Identify which cell holds the provided text, then report its [x, y] central coordinate. 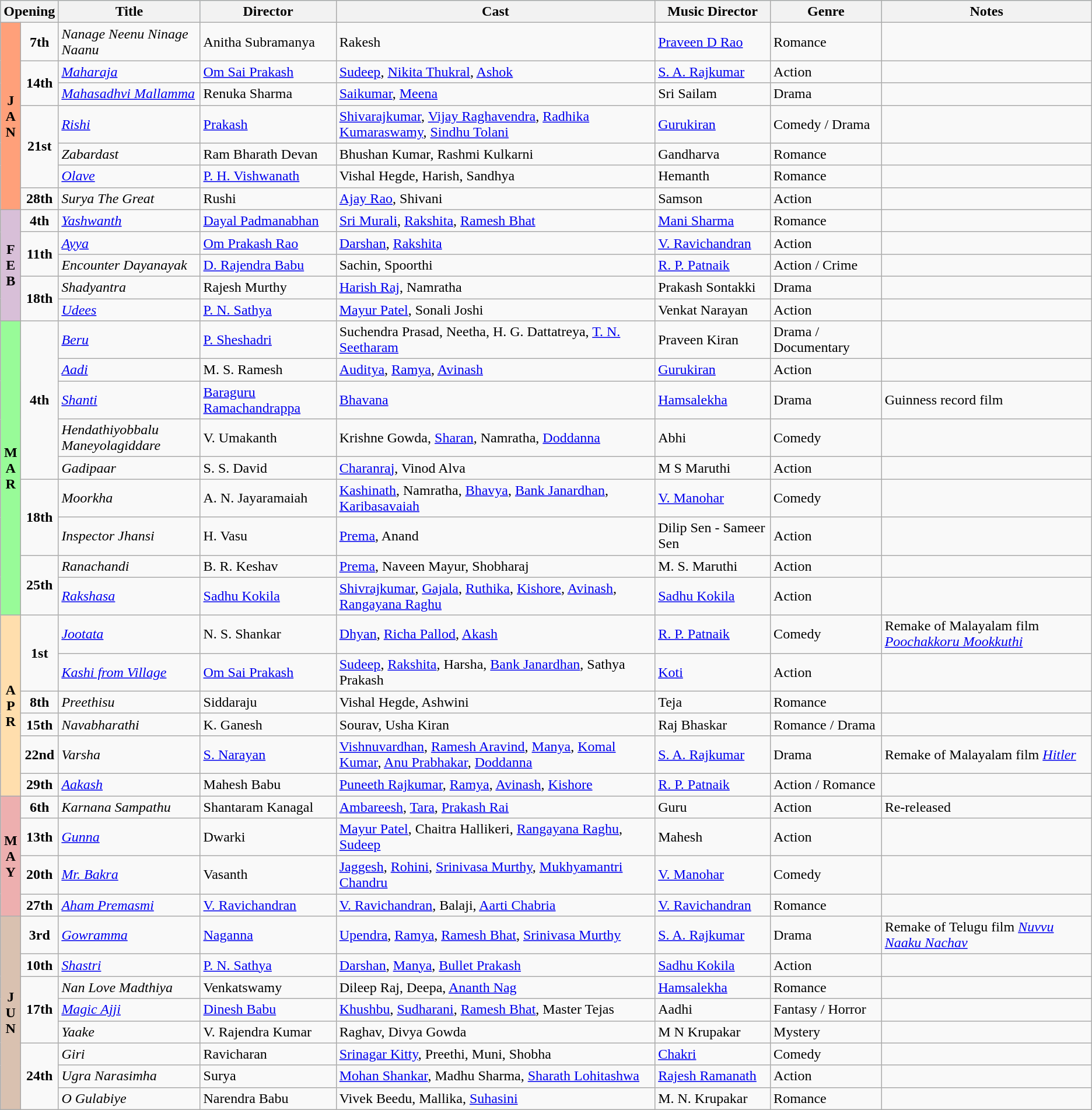
Ram Bharath Devan [268, 154]
Opening [29, 12]
Abhi [713, 438]
Comedy / Drama [826, 124]
V. Umakanth [268, 438]
Ranachandi [129, 566]
Action / Romance [826, 784]
Krishne Gowda, Sharan, Namratha, Doddanna [495, 438]
Sourav, Usha Kiran [495, 724]
Renuka Sharma [268, 94]
Dinesh Babu [268, 1010]
Bhavana [495, 400]
Navabharathi [129, 724]
Om Prakash Rao [268, 243]
Maharaja [129, 72]
Darshan, Rakshita [495, 243]
Mr. Bakra [129, 875]
8th [40, 702]
Varsha [129, 754]
H. Vasu [268, 536]
Vishnuvardhan, Ramesh Aravind, Manya, Komal Kumar, Anu Prabhakar, Doddanna [495, 754]
3rd [40, 935]
Mahasadhvi Mallamma [129, 94]
Sri Sailam [713, 94]
Mahesh [713, 837]
Remake of Malayalam film Poochakkoru Mookkuthi [986, 634]
Ambareesh, Tara, Prakash Rai [495, 807]
Puneeth Rajkumar, Ramya, Avinash, Kishore [495, 784]
22nd [40, 754]
M. S. Ramesh [268, 370]
Beru [129, 340]
Cast [495, 12]
Teja [713, 702]
Harish Raj, Namratha [495, 287]
Remake of Telugu film Nuvvu Naaku Nachav [986, 935]
Vivek Beedu, Mallika, Suhasini [495, 1098]
Genre [826, 12]
Prakash [268, 124]
Mani Sharma [713, 221]
Preethisu [129, 702]
6th [40, 807]
7th [40, 42]
Gadipaar [129, 468]
Action / Crime [826, 265]
Fantasy / Horror [826, 1010]
Drama / Documentary [826, 340]
20th [40, 875]
Hemanth [713, 176]
N. S. Shankar [268, 634]
Rakshasa [129, 596]
Gowramma [129, 935]
Prema, Anand [495, 536]
JUN [10, 1013]
Mayur Patel, Sonali Joshi [495, 310]
Vishal Hegde, Ashwini [495, 702]
Dayal Padmanabhan [268, 221]
Mohan Shankar, Madhu Sharma, Sharath Lohitashwa [495, 1076]
Shivrajkumar, Gajala, Ruthika, Kishore, Avinash, Rangayana Raghu [495, 596]
Dilip Sen - Sameer Sen [713, 536]
APR [10, 705]
Dileep Raj, Deepa, Ananth Nag [495, 987]
M S Maruthi [713, 468]
Bhushan Kumar, Rashmi Kulkarni [495, 154]
Vasanth [268, 875]
Suchendra Prasad, Neetha, H. G. Dattatreya, T. N. Seetharam [495, 340]
Venkat Narayan [713, 310]
Rajesh Murthy [268, 287]
25th [40, 585]
Saikumar, Meena [495, 94]
Hendathiyobbalu Maneyolagiddare [129, 438]
Sudeep, Rakshita, Harsha, Bank Janardhan, Sathya Prakash [495, 672]
Re-released [986, 807]
Srinagar Kitty, Preethi, Muni, Shobha [495, 1054]
Kashi from Village [129, 672]
29th [40, 784]
M. S. Maruthi [713, 566]
P. Sheshadri [268, 340]
Khushbu, Sudharani, Ramesh Bhat, Master Tejas [495, 1010]
Ugra Narasimha [129, 1076]
K. Ganesh [268, 724]
Nan Love Madthiya [129, 987]
Shadyantra [129, 287]
Aadi [129, 370]
Inspector Jhansi [129, 536]
Rishi [129, 124]
Ajay Rao, Shivani [495, 198]
Praveen Kiran [713, 340]
Zabardast [129, 154]
Shanti [129, 400]
Karnana Sampathu [129, 807]
Raj Bhaskar [713, 724]
Siddaraju [268, 702]
Baraguru Ramachandrappa [268, 400]
M. N. Krupakar [713, 1098]
Notes [986, 12]
Magic Ajji [129, 1010]
MAY [10, 856]
Nanage Neenu Ninage Naanu [129, 42]
15th [40, 724]
A. N. Jayaramaiah [268, 498]
Romance / Drama [826, 724]
Rajesh Ramanath [713, 1076]
Raghav, Divya Gowda [495, 1032]
Mystery [826, 1032]
Aakash [129, 784]
Music Director [713, 12]
O Gulabiye [129, 1098]
17th [40, 1010]
Upendra, Ramya, Ramesh Bhat, Srinivasa Murthy [495, 935]
Moorkha [129, 498]
Shivarajkumar, Vijay Raghavendra, Radhika Kumaraswamy, Sindhu Tolani [495, 124]
Naganna [268, 935]
Gandharva [713, 154]
D. Rajendra Babu [268, 265]
Remake of Malayalam film Hitler [986, 754]
Anitha Subramanya [268, 42]
FEB [10, 265]
Koti [713, 672]
Surya The Great [129, 198]
V. Rajendra Kumar [268, 1032]
11th [40, 254]
Ayya [129, 243]
21st [40, 146]
14th [40, 83]
Sachin, Spoorthi [495, 265]
P. H. Vishwanath [268, 176]
Samson [713, 198]
Kashinath, Namratha, Bhavya, Bank Janardhan, Karibasavaiah [495, 498]
Udees [129, 310]
Guinness record film [986, 400]
Sri Murali, Rakshita, Ramesh Bhat [495, 221]
Shastri [129, 965]
Praveen D Rao [713, 42]
Aham Premasmi [129, 905]
Prakash Sontakki [713, 287]
Narendra Babu [268, 1098]
Dwarki [268, 837]
Surya [268, 1076]
Darshan, Manya, Bullet Prakash [495, 965]
Dhyan, Richa Pallod, Akash [495, 634]
13th [40, 837]
Gunna [129, 837]
27th [40, 905]
Sudeep, Nikita Thukral, Ashok [495, 72]
1st [40, 653]
Guru [713, 807]
S. S. David [268, 468]
Jootata [129, 634]
Olave [129, 176]
V. Ravichandran, Balaji, Aarti Chabria [495, 905]
Venkatswamy [268, 987]
24th [40, 1076]
10th [40, 965]
JAN [10, 116]
MAR [10, 468]
Charanraj, Vinod Alva [495, 468]
M N Krupakar [713, 1032]
S. Narayan [268, 754]
Mahesh Babu [268, 784]
Mayur Patel, Chaitra Hallikeri, Rangayana Raghu, Sudeep [495, 837]
Shantaram Kanagal [268, 807]
Aadhi [713, 1010]
Ravicharan [268, 1054]
Yashwanth [129, 221]
Vishal Hegde, Harish, Sandhya [495, 176]
Auditya, Ramya, Avinash [495, 370]
Yaake [129, 1032]
B. R. Keshav [268, 566]
Giri [129, 1054]
Rushi [268, 198]
Encounter Dayanayak [129, 265]
Director [268, 12]
Jaggesh, Rohini, Srinivasa Murthy, Mukhyamantri Chandru [495, 875]
Prema, Naveen Mayur, Shobharaj [495, 566]
Rakesh [495, 42]
28th [40, 198]
Chakri [713, 1054]
Title [129, 12]
